Search for the cell housing the specified text and yield its [X, Y] center coordinate. 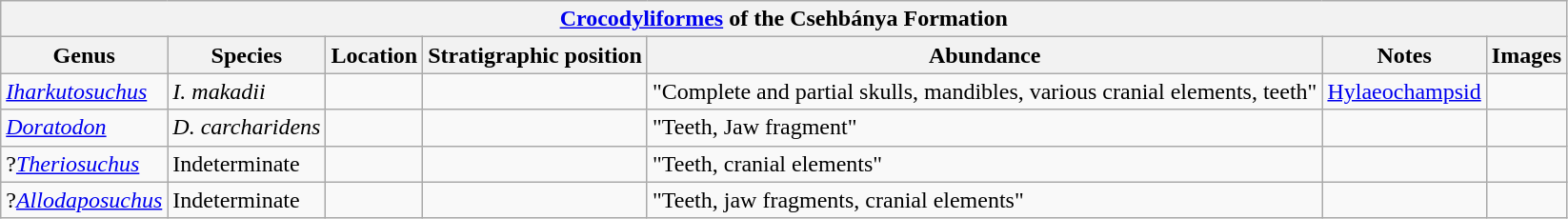
Iharkutosuchus [84, 91]
?Theriosuchus [84, 164]
Notes [1404, 55]
I. makadii [247, 91]
Crocodyliformes of the Csehbánya Formation [784, 19]
Hylaeochampsid [1404, 91]
"Complete and partial skulls, mandibles, various cranial elements, teeth" [984, 91]
Species [247, 55]
Stratigraphic position [535, 55]
Genus [84, 55]
D. carcharidens [247, 128]
"Teeth, cranial elements" [984, 164]
"Teeth, jaw fragments, cranial elements" [984, 200]
Abundance [984, 55]
Images [1526, 55]
?Allodaposuchus [84, 200]
"Teeth, Jaw fragment" [984, 128]
Location [374, 55]
Doratodon [84, 128]
